Output the [X, Y] coordinate of the center of the cell containing the given text.  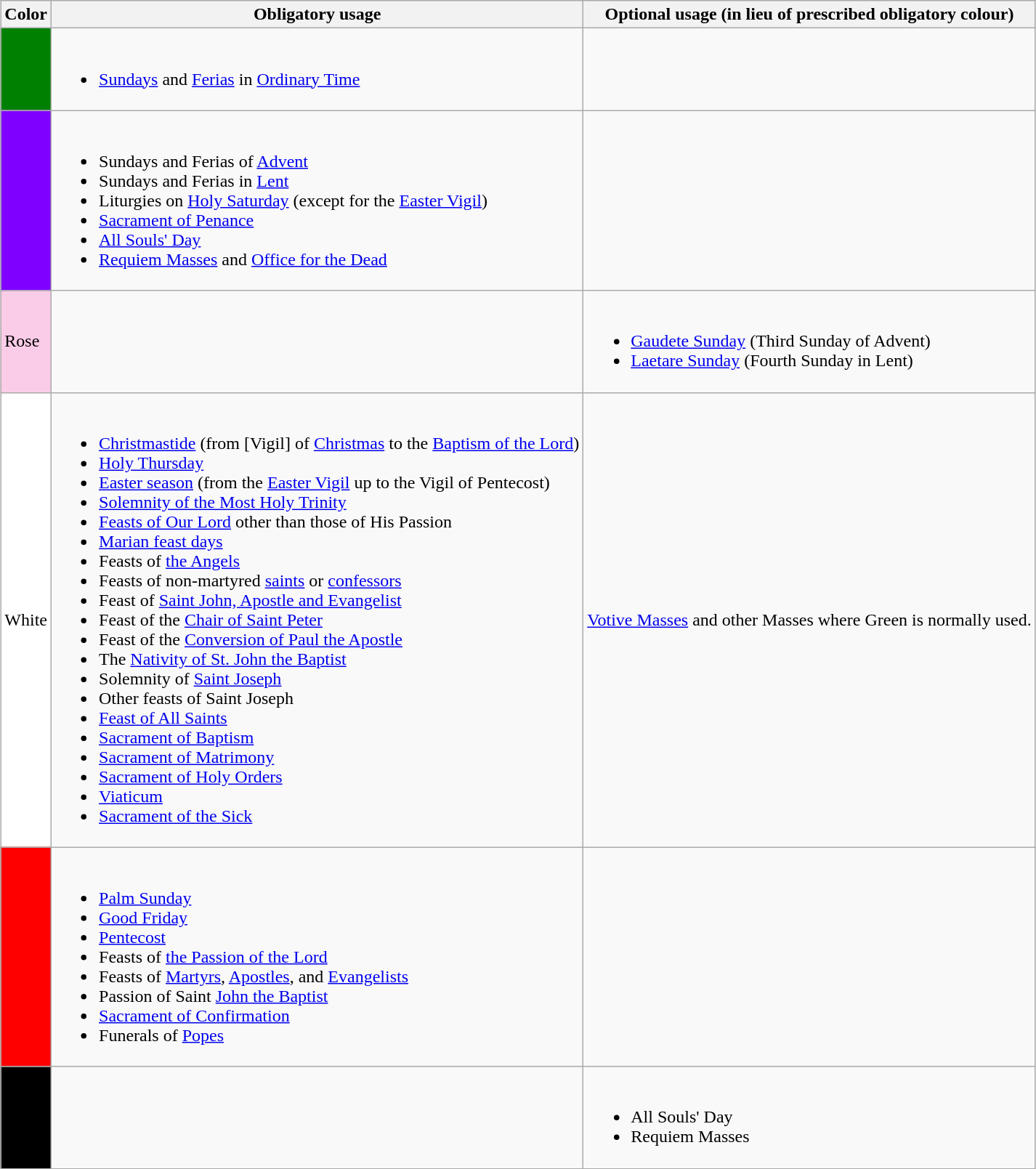
Rose [26, 341]
Obligatory usage [317, 15]
Votive Masses and other Masses where Green is normally used. [809, 620]
Sundays and Ferias in Ordinary Time [317, 70]
White [26, 620]
All Souls' DayRequiem Masses [809, 1117]
Optional usage (in lieu of prescribed obligatory colour) [809, 15]
Gaudete Sunday (Third Sunday of Advent)Laetare Sunday (Fourth Sunday in Lent) [809, 341]
Color [26, 15]
